Scan for the cell matching the given text and deliver its [X, Y] coordinate at center. 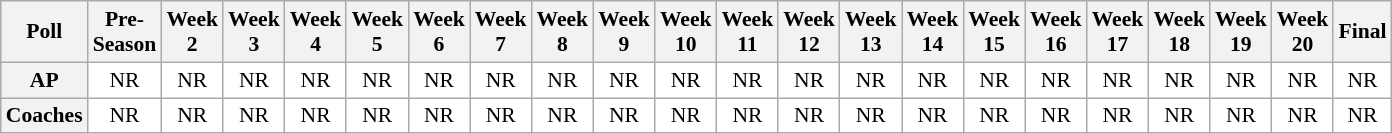
Coaches [44, 116]
Week19 [1241, 32]
Week2 [192, 32]
Week15 [994, 32]
Week18 [1179, 32]
Week20 [1303, 32]
Week7 [501, 32]
AP [44, 80]
Week11 [748, 32]
Week17 [1118, 32]
Week5 [377, 32]
Week14 [933, 32]
Week3 [254, 32]
Week6 [439, 32]
Week4 [316, 32]
Week12 [809, 32]
Week9 [624, 32]
Week16 [1056, 32]
Week13 [871, 32]
Pre-Season [125, 32]
Week10 [686, 32]
Week8 [562, 32]
Final [1362, 32]
Poll [44, 32]
